Detect which cell encompasses the target text, then output its (X, Y) center coordinate. 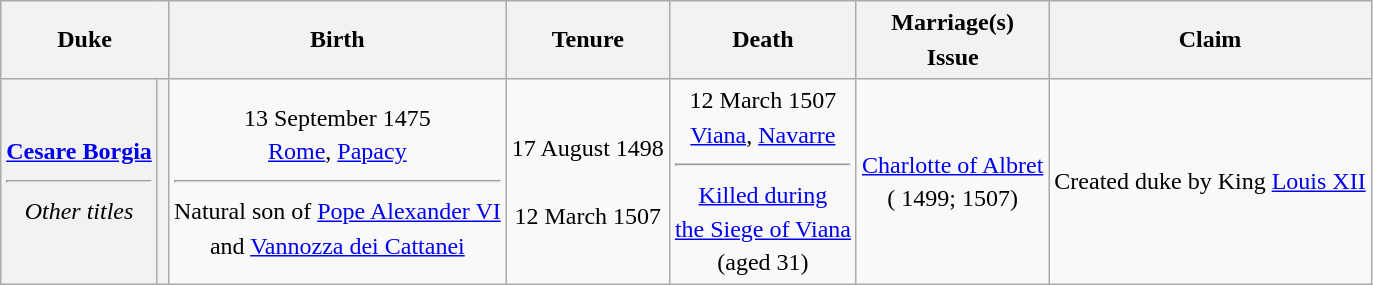
17 August 149812 March 1507 (588, 182)
Birth (337, 40)
Tenure (588, 40)
Claim (1210, 40)
Created duke by King Louis XII (1210, 182)
Charlotte of Albret( 1499; 1507) (952, 182)
Death (762, 40)
Cesare BorgiaOther titles (80, 182)
Marriage(s)Issue (952, 40)
12 March 1507Viana, NavarreKilled duringthe Siege of Viana(aged 31) (762, 182)
13 September 1475Rome, PapacyNatural son of Pope Alexander VIand Vannozza dei Cattanei (337, 182)
Duke (85, 40)
